Capture the cell that displays the provided text and extract its (x, y) central coordinate. 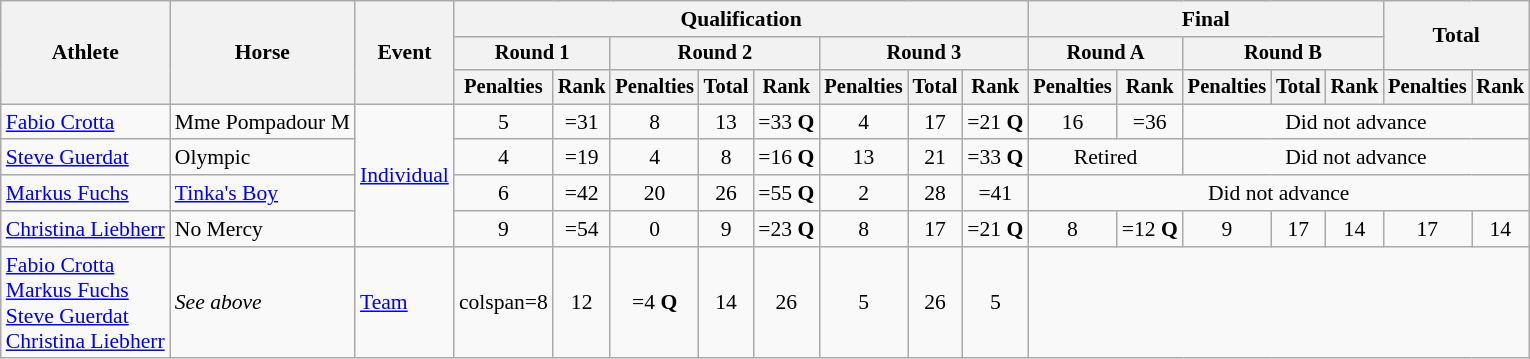
Event (404, 52)
No Mercy (262, 229)
Horse (262, 52)
Athlete (86, 52)
=12 Q (1150, 229)
Retired (1105, 158)
Qualification (742, 19)
Final (1206, 19)
Markus Fuchs (86, 193)
Tinka's Boy (262, 193)
Round 2 (714, 54)
Round 3 (924, 54)
Round A (1105, 54)
20 (654, 193)
Team (404, 303)
Steve Guerdat (86, 158)
2 (863, 193)
Mme Pompadour M (262, 122)
=54 (582, 229)
=31 (582, 122)
=42 (582, 193)
Fabio Crotta (86, 122)
=55 Q (786, 193)
Individual (404, 175)
=19 (582, 158)
Round B (1283, 54)
Round 1 (532, 54)
=23 Q (786, 229)
=4 Q (654, 303)
12 (582, 303)
colspan=8 (504, 303)
Fabio CrottaMarkus FuchsSteve GuerdatChristina Liebherr (86, 303)
=41 (995, 193)
0 (654, 229)
21 (936, 158)
=36 (1150, 122)
See above (262, 303)
16 (1072, 122)
28 (936, 193)
=16 Q (786, 158)
6 (504, 193)
Christina Liebherr (86, 229)
Olympic (262, 158)
